Identify which cell holds the provided text, then report its (X, Y) central coordinate. 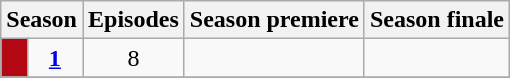
Episodes (133, 20)
Season (42, 20)
Season finale (436, 20)
Season premiere (274, 20)
8 (133, 58)
1 (54, 58)
